Provide the [X, Y] coordinate of the cell's center where the given text is located.  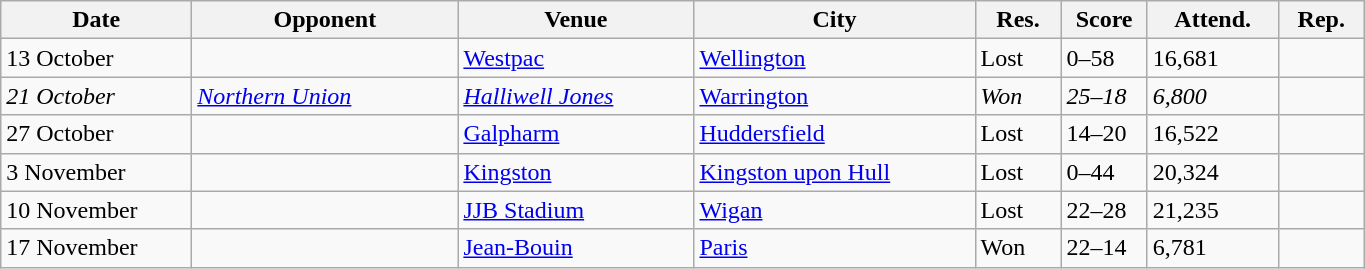
0–44 [1104, 172]
25–18 [1104, 96]
JJB Stadium [576, 210]
17 November [96, 248]
6,800 [1212, 96]
Date [96, 20]
City [834, 20]
Wigan [834, 210]
Warrington [834, 96]
Kingston [576, 172]
14–20 [1104, 134]
Paris [834, 248]
Westpac [576, 58]
Score [1104, 20]
Kingston upon Hull [834, 172]
21,235 [1212, 210]
Halliwell Jones [576, 96]
10 November [96, 210]
20,324 [1212, 172]
Wellington [834, 58]
Attend. [1212, 20]
16,681 [1212, 58]
Rep. [1321, 20]
6,781 [1212, 248]
13 October [96, 58]
21 October [96, 96]
Res. [1018, 20]
Venue [576, 20]
Huddersfield [834, 134]
Jean-Bouin [576, 248]
Northern Union [325, 96]
Opponent [325, 20]
3 November [96, 172]
0–58 [1104, 58]
Galpharm [576, 134]
16,522 [1212, 134]
27 October [96, 134]
22–14 [1104, 248]
22–28 [1104, 210]
